Provide the (x, y) coordinate of the cell's center where the given text is located.  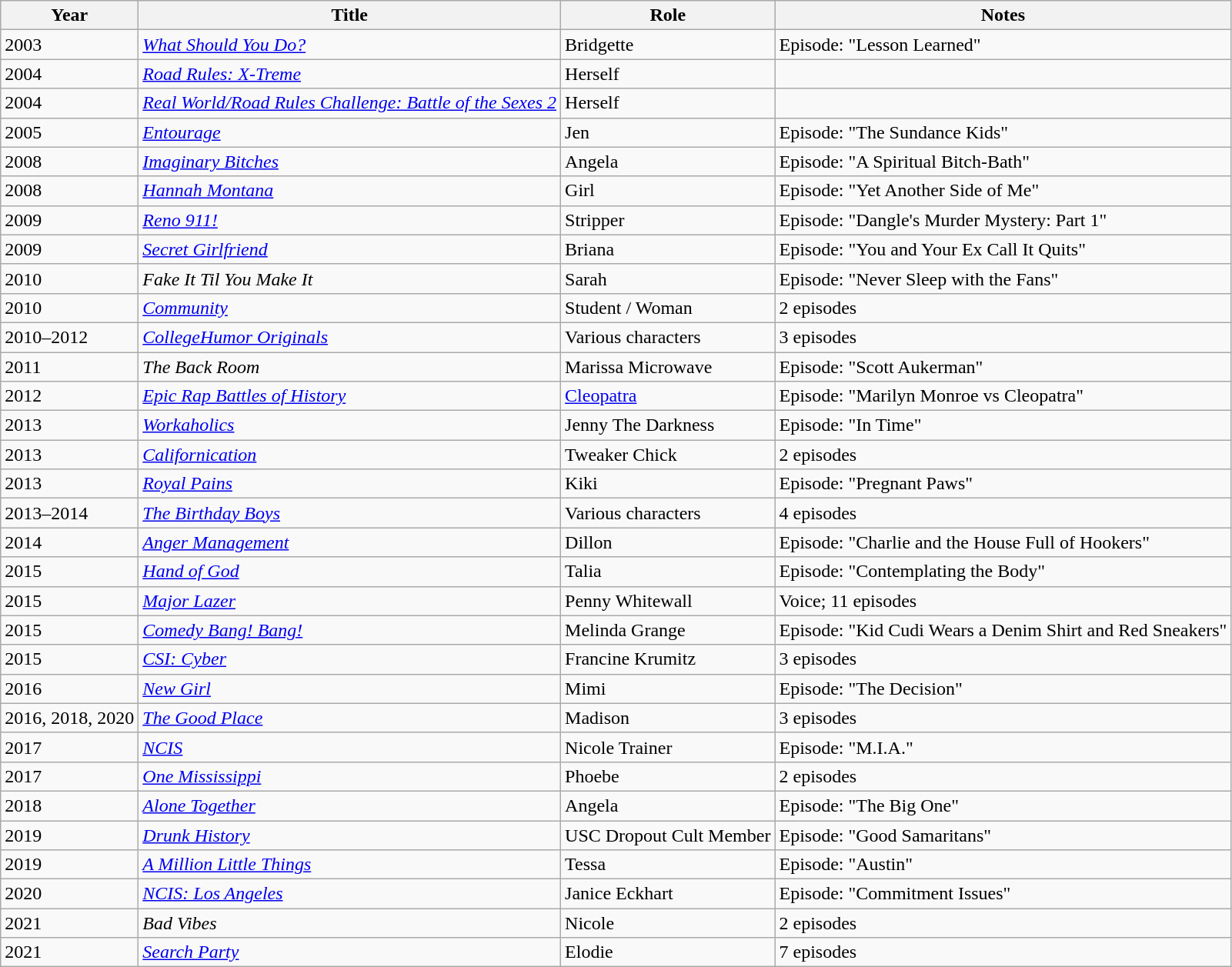
Briana (668, 249)
Real World/Road Rules Challenge: Battle of the Sexes 2 (349, 103)
Notes (1003, 15)
Madison (668, 718)
Drunk History (349, 835)
New Girl (349, 689)
2003 (69, 45)
Workaholics (349, 425)
Phoebe (668, 776)
Bridgette (668, 45)
Marissa Microwave (668, 367)
Nicole Trainer (668, 747)
Episode: "Kid Cudi Wears a Denim Shirt and Red Sneakers" (1003, 630)
2018 (69, 805)
Student / Woman (668, 308)
Anger Management (349, 542)
2016 (69, 689)
Episode: "Dangle's Murder Mystery: Part 1" (1003, 220)
Cleopatra (668, 396)
Road Rules: X-Treme (349, 74)
Reno 911! (349, 220)
Episode: "Never Sleep with the Fans" (1003, 278)
Episode: "The Sundance Kids" (1003, 132)
Dillon (668, 542)
Janice Eckhart (668, 894)
The Good Place (349, 718)
Elodie (668, 952)
NCIS: Los Angeles (349, 894)
Secret Girlfriend (349, 249)
Penny Whitewall (668, 601)
Episode: "The Decision" (1003, 689)
7 episodes (1003, 952)
Episode: "In Time" (1003, 425)
Stripper (668, 220)
Epic Rap Battles of History (349, 396)
CSI: Cyber (349, 659)
Hand of God (349, 572)
Episode: "Yet Another Side of Me" (1003, 191)
Fake It Til You Make It (349, 278)
Jenny The Darkness (668, 425)
Episode: "You and Your Ex Call It Quits" (1003, 249)
The Birthday Boys (349, 513)
Year (69, 15)
2014 (69, 542)
Episode: "Marilyn Monroe vs Cleopatra" (1003, 396)
2013–2014 (69, 513)
Francine Krumitz (668, 659)
A Million Little Things (349, 865)
The Back Room (349, 367)
Role (668, 15)
Melinda Grange (668, 630)
Title (349, 15)
Episode: "Austin" (1003, 865)
One Mississippi (349, 776)
Episode: "A Spiritual Bitch-Bath" (1003, 162)
Episode: "Pregnant Paws" (1003, 484)
Episode: "The Big One" (1003, 805)
Community (349, 308)
Episode: "M.I.A." (1003, 747)
Voice; 11 episodes (1003, 601)
Hannah Montana (349, 191)
Entourage (349, 132)
What Should You Do? (349, 45)
Jen (668, 132)
Episode: "Good Samaritans" (1003, 835)
2011 (69, 367)
NCIS (349, 747)
Tweaker Chick (668, 455)
Episode: "Contemplating the Body" (1003, 572)
USC Dropout Cult Member (668, 835)
Alone Together (349, 805)
Royal Pains (349, 484)
Tessa (668, 865)
2005 (69, 132)
Sarah (668, 278)
2010–2012 (69, 337)
Californication (349, 455)
Nicole (668, 923)
Bad Vibes (349, 923)
Mimi (668, 689)
Kiki (668, 484)
Talia (668, 572)
CollegeHumor Originals (349, 337)
Imaginary Bitches (349, 162)
Search Party (349, 952)
4 episodes (1003, 513)
Girl (668, 191)
Episode: "Lesson Learned" (1003, 45)
Episode: "Scott Aukerman" (1003, 367)
2016, 2018, 2020 (69, 718)
2012 (69, 396)
Episode: "Charlie and the House Full of Hookers" (1003, 542)
Major Lazer (349, 601)
Comedy Bang! Bang! (349, 630)
2020 (69, 894)
Episode: "Commitment Issues" (1003, 894)
